Identify which cell holds the provided text, then report its [x, y] central coordinate. 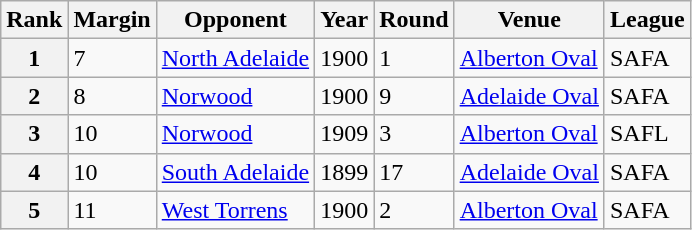
7 [112, 58]
1899 [344, 172]
SAFL [647, 134]
Venue [529, 20]
Margin [112, 20]
League [647, 20]
Rank [34, 20]
5 [34, 210]
North Adelaide [235, 58]
8 [112, 96]
South Adelaide [235, 172]
Opponent [235, 20]
17 [414, 172]
4 [34, 172]
Round [414, 20]
Year [344, 20]
1909 [344, 134]
West Torrens [235, 210]
9 [414, 96]
11 [112, 210]
